Detect which cell encompasses the target text, then output its [x, y] center coordinate. 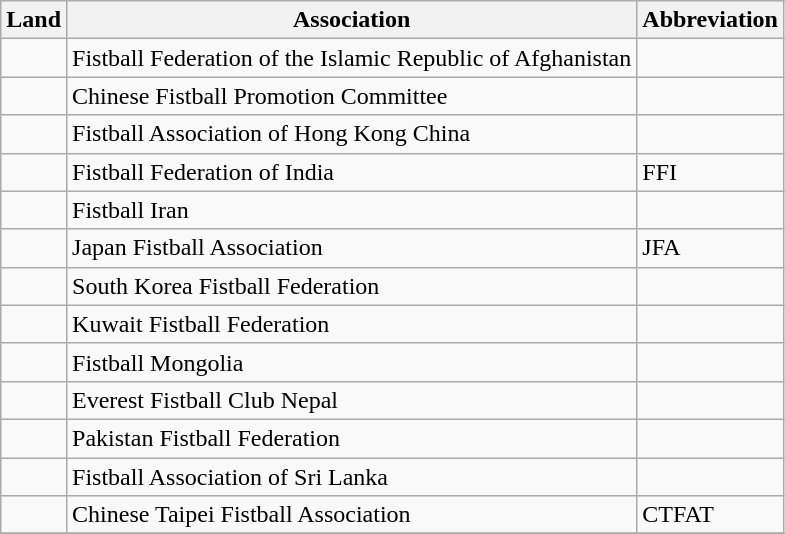
Fistball Iran [352, 210]
Fistball Association of Sri Lanka [352, 477]
South Korea Fistball Federation [352, 286]
JFA [710, 248]
Land [34, 20]
Abbreviation [710, 20]
Association [352, 20]
Chinese Fistball Promotion Committee [352, 96]
Fistball Federation of India [352, 172]
Fistball Federation of the Islamic Republic of Afghanistan [352, 58]
Pakistan Fistball Federation [352, 438]
Kuwait Fistball Federation [352, 324]
Fistball Mongolia [352, 362]
CTFAT [710, 515]
FFI [710, 172]
Chinese Taipei Fistball Association [352, 515]
Fistball Association of Hong Kong China [352, 134]
Japan Fistball Association [352, 248]
Everest Fistball Club Nepal [352, 400]
